Output the [x, y] coordinate of the center of the cell containing the given text.  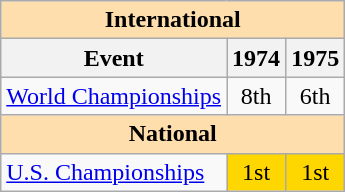
Event [114, 58]
6th [316, 96]
1974 [256, 58]
1975 [316, 58]
U.S. Championships [114, 172]
National [173, 134]
World Championships [114, 96]
International [173, 20]
8th [256, 96]
